Determine the (x, y) coordinate at the center of the cell enclosing the given text.  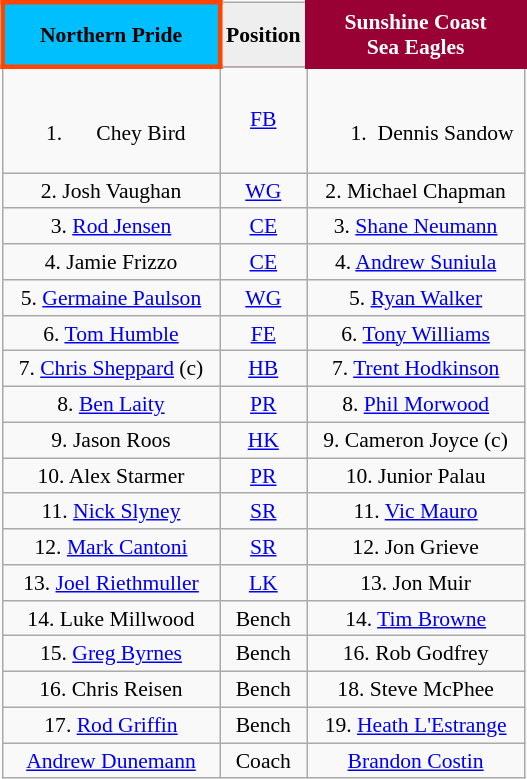
Sunshine CoastSea Eagles (416, 35)
Andrew Dunemann (110, 761)
4. Andrew Suniula (416, 262)
7. Chris Sheppard (c) (110, 369)
16. Chris Reisen (110, 690)
Brandon Costin (416, 761)
7. Trent Hodkinson (416, 369)
HB (264, 369)
15. Greg Byrnes (110, 654)
9. Cameron Joyce (c) (416, 440)
9. Jason Roos (110, 440)
6. Tony Williams (416, 333)
LK (264, 583)
18. Steve McPhee (416, 690)
14. Tim Browne (416, 618)
Coach (264, 761)
16. Rob Godfrey (416, 654)
13. Joel Riethmuller (110, 583)
3. Rod Jensen (110, 226)
12. Jon Grieve (416, 547)
5. Germaine Paulson (110, 298)
4. Jamie Frizzo (110, 262)
13. Jon Muir (416, 583)
3. Shane Neumann (416, 226)
12. Mark Cantoni (110, 547)
11. Nick Slyney (110, 511)
11. Vic Mauro (416, 511)
14. Luke Millwood (110, 618)
5. Ryan Walker (416, 298)
10. Junior Palau (416, 476)
10. Alex Starmer (110, 476)
Chey Bird (110, 120)
HK (264, 440)
17. Rod Griffin (110, 725)
19. Heath L'Estrange (416, 725)
2. Josh Vaughan (110, 191)
Dennis Sandow (416, 120)
8. Ben Laity (110, 405)
FE (264, 333)
6. Tom Humble (110, 333)
8. Phil Morwood (416, 405)
FB (264, 120)
Northern Pride (110, 35)
Position (264, 35)
2. Michael Chapman (416, 191)
